Output the (X, Y) coordinate of the center of the cell containing the given text.  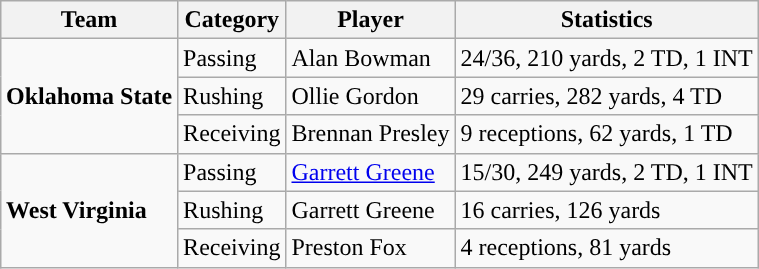
Statistics (606, 20)
Brennan Presley (370, 134)
West Virginia (90, 210)
Preston Fox (370, 248)
4 receptions, 81 yards (606, 248)
Category (232, 20)
Alan Bowman (370, 58)
15/30, 249 yards, 2 TD, 1 INT (606, 172)
29 carries, 282 yards, 4 TD (606, 96)
16 carries, 126 yards (606, 210)
Player (370, 20)
24/36, 210 yards, 2 TD, 1 INT (606, 58)
Ollie Gordon (370, 96)
Team (90, 20)
9 receptions, 62 yards, 1 TD (606, 134)
Oklahoma State (90, 96)
